Scan for the cell matching the given text and deliver its [X, Y] coordinate at center. 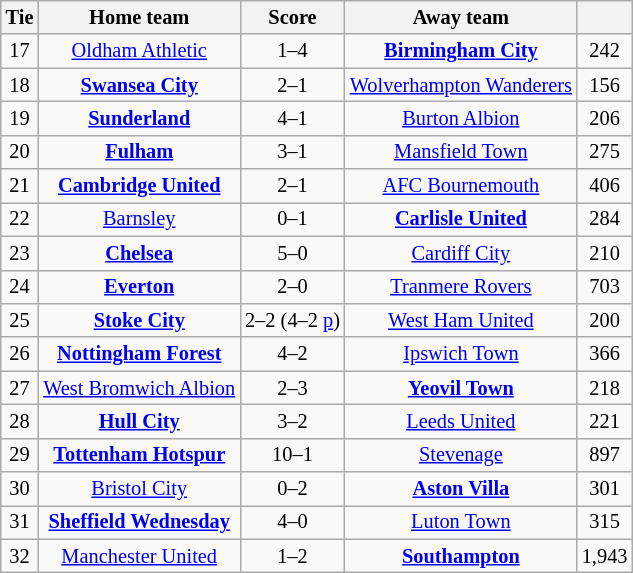
Ipswich Town [461, 354]
21 [20, 186]
Leeds United [461, 421]
0–1 [292, 219]
Aston Villa [461, 489]
Tottenham Hotspur [139, 455]
4–1 [292, 118]
Everton [139, 287]
Burton Albion [461, 118]
Bristol City [139, 489]
Yeovil Town [461, 388]
30 [20, 489]
366 [605, 354]
156 [605, 85]
29 [20, 455]
20 [20, 152]
2–2 (4–2 p) [292, 320]
218 [605, 388]
Stoke City [139, 320]
284 [605, 219]
Southampton [461, 556]
23 [20, 253]
19 [20, 118]
Tie [20, 17]
1,943 [605, 556]
Luton Town [461, 522]
17 [20, 51]
Tranmere Rovers [461, 287]
Barnsley [139, 219]
Cambridge United [139, 186]
2–3 [292, 388]
210 [605, 253]
0–2 [292, 489]
25 [20, 320]
242 [605, 51]
2–0 [292, 287]
Home team [139, 17]
Score [292, 17]
Manchester United [139, 556]
406 [605, 186]
Sheffield Wednesday [139, 522]
Wolverhampton Wanderers [461, 85]
5–0 [292, 253]
Swansea City [139, 85]
Chelsea [139, 253]
West Bromwich Albion [139, 388]
Sunderland [139, 118]
4–2 [292, 354]
Carlisle United [461, 219]
3–2 [292, 421]
4–0 [292, 522]
Birmingham City [461, 51]
32 [20, 556]
22 [20, 219]
301 [605, 489]
Cardiff City [461, 253]
897 [605, 455]
703 [605, 287]
275 [605, 152]
10–1 [292, 455]
27 [20, 388]
206 [605, 118]
Fulham [139, 152]
Mansfield Town [461, 152]
Nottingham Forest [139, 354]
31 [20, 522]
221 [605, 421]
Stevenage [461, 455]
200 [605, 320]
3–1 [292, 152]
315 [605, 522]
Oldham Athletic [139, 51]
28 [20, 421]
AFC Bournemouth [461, 186]
1–4 [292, 51]
Hull City [139, 421]
26 [20, 354]
West Ham United [461, 320]
18 [20, 85]
1–2 [292, 556]
24 [20, 287]
Away team [461, 17]
